Provide the (X, Y) coordinate of the cell's center where the given text is located.  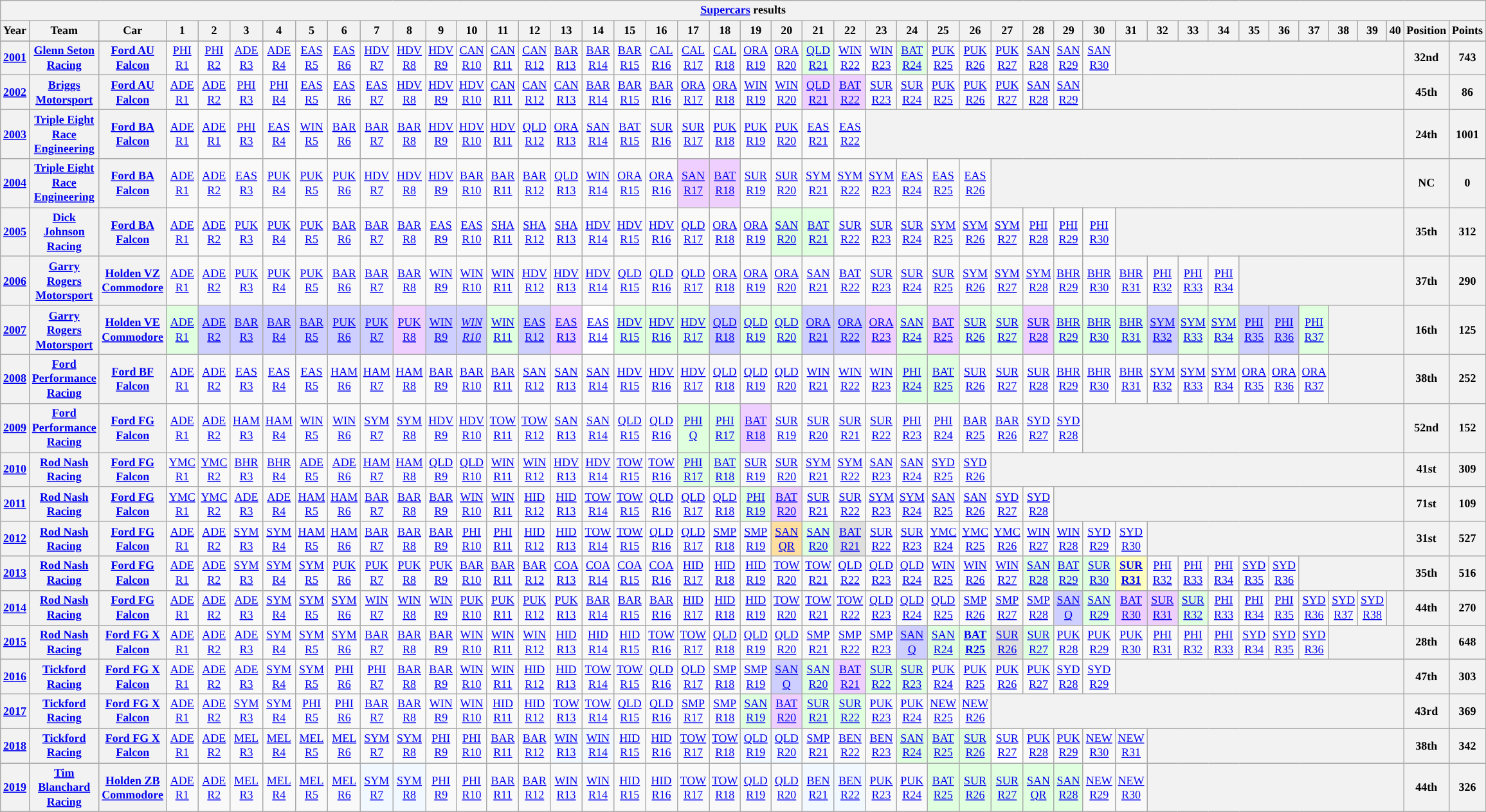
PUKR12 (535, 608)
SANR26 (975, 504)
SHAR12 (535, 232)
31st (1426, 539)
QLDR13 (566, 183)
369 (1467, 711)
2011 (15, 504)
WINR6 (345, 428)
25 (943, 31)
14 (598, 31)
SHAR11 (503, 232)
37 (1314, 31)
NC (1426, 183)
32nd (1426, 58)
21 (818, 31)
Holden ZB Commodore (132, 788)
PUKR9 (441, 573)
BATR29 (1069, 573)
PUKR18 (725, 134)
TOWR22 (850, 608)
WINR7 (377, 608)
2009 (15, 428)
CALR18 (725, 58)
COAR15 (630, 573)
PHIR28 (1038, 232)
2006 (15, 281)
2017 (15, 711)
9 (441, 31)
Year (15, 31)
PHIR30 (1099, 232)
52nd (1426, 428)
36 (1285, 31)
EASR12 (535, 330)
39 (1372, 31)
Dick Johnson Racing (64, 232)
40 (1395, 31)
SMPR28 (1038, 608)
PHIR19 (756, 504)
5 (311, 31)
2012 (15, 539)
8 (409, 31)
SYMR28 (1038, 281)
CANR13 (566, 93)
Position (1426, 31)
2001 (15, 58)
TOWR13 (566, 711)
30 (1099, 31)
WINR25 (943, 573)
PHIQ (693, 428)
COAR13 (566, 573)
SURR32 (1193, 608)
29 (1069, 31)
EASR26 (975, 183)
2003 (15, 134)
20 (787, 31)
Team (64, 31)
7 (377, 31)
2014 (15, 608)
NEWR31 (1131, 746)
71st (1426, 504)
SANR17 (693, 183)
4 (279, 31)
ORAR23 (882, 330)
WINR26 (975, 573)
11 (503, 31)
0 (1467, 183)
2010 (15, 470)
EASR25 (943, 183)
47th (1426, 677)
326 (1467, 788)
2007 (15, 330)
COAR16 (661, 573)
2 (214, 31)
23 (882, 31)
YMCR24 (943, 539)
WINR28 (1069, 539)
86 (1467, 93)
24th (1426, 134)
18 (725, 31)
SANR25 (943, 504)
WINR21 (818, 379)
YMCR26 (1007, 539)
EASR9 (441, 232)
31 (1131, 31)
SYMR24 (912, 504)
PHIR4 (279, 93)
PHIR11 (503, 539)
EASR24 (912, 183)
109 (1467, 504)
QLDR12 (535, 134)
TOWR11 (503, 428)
HIDR14 (598, 642)
TOWR12 (535, 428)
Points (1467, 31)
NEWR29 (1099, 788)
2005 (15, 232)
BARR25 (975, 428)
1001 (1467, 134)
SANR21 (818, 281)
PUKR20 (787, 134)
33 (1193, 31)
SANR12 (535, 379)
BARR4 (279, 330)
38 (1344, 31)
342 (1467, 746)
PUKR13 (566, 608)
6 (345, 31)
37th (1426, 281)
743 (1467, 58)
ORAR16 (661, 183)
SHAR13 (566, 232)
SYDR26 (975, 470)
ORAR17 (693, 93)
ORAR15 (630, 183)
312 (1467, 232)
Tim Blanchard Racing (64, 788)
SURR25 (943, 281)
26 (975, 31)
17 (693, 31)
NEWR26 (975, 711)
BARR3 (247, 330)
SYDR25 (943, 470)
648 (1467, 642)
BENR23 (882, 746)
BARR13 (566, 58)
QLDR25 (943, 608)
PHIR37 (1314, 330)
SURR16 (661, 134)
43rd (1426, 711)
PHIR5 (311, 711)
EASR10 (472, 232)
24 (912, 31)
BATR24 (912, 58)
HIDR11 (503, 711)
28 (1038, 31)
SMPR27 (1007, 608)
PHIR23 (912, 428)
CALR17 (693, 58)
EASR22 (850, 134)
516 (1467, 573)
ORAR22 (850, 330)
CANR10 (472, 58)
28th (1426, 642)
HAMR4 (279, 428)
16 (661, 31)
3 (247, 31)
HDVR11 (503, 134)
ORAR37 (1314, 379)
PUKR10 (472, 608)
41st (1426, 470)
ORAR13 (566, 134)
BATR15 (630, 134)
CALR16 (661, 58)
SYDR37 (1344, 608)
19 (756, 31)
PHIR31 (1163, 642)
BENR21 (818, 788)
BHRR3 (247, 470)
290 (1467, 281)
Ford BF Falcon (132, 379)
BARR26 (1007, 428)
ORAR36 (1285, 379)
ORAR21 (818, 330)
252 (1467, 379)
SURR17 (693, 134)
SYMR25 (943, 232)
PUKR19 (756, 134)
45th (1426, 93)
ORAR35 (1254, 379)
QLDR10 (472, 470)
QLDR22 (850, 573)
270 (1467, 608)
2016 (15, 677)
SANR23 (882, 470)
EASR21 (818, 134)
16th (1426, 330)
527 (1467, 539)
2002 (15, 93)
ADER6 (345, 470)
10 (472, 31)
125 (1467, 330)
PUKR30 (1131, 642)
SYDR34 (1254, 642)
2008 (15, 379)
27 (1007, 31)
Holden VZ Commodore (132, 281)
WINR20 (787, 93)
WINR8 (409, 608)
PHIR7 (377, 677)
SMPR22 (850, 642)
2019 (15, 788)
15 (630, 31)
PHIR1 (182, 58)
12 (535, 31)
ADER5 (311, 470)
BATR30 (1131, 608)
SURR30 (1099, 573)
13 (566, 31)
1 (182, 31)
COAR14 (598, 573)
YMCR25 (975, 539)
EASR7 (377, 93)
2004 (15, 183)
PUKR11 (503, 608)
Car (132, 31)
152 (1467, 428)
HAMR3 (247, 428)
309 (1467, 470)
PHIR29 (1069, 232)
QLDR9 (441, 470)
2013 (15, 573)
Supercars results (743, 10)
35 (1254, 31)
SMPR23 (882, 642)
22 (850, 31)
BARR5 (311, 330)
HDVR12 (535, 281)
2018 (15, 746)
EASR14 (598, 330)
SYDR38 (1372, 608)
SMPR17 (693, 711)
303 (1467, 677)
SYDR30 (1131, 539)
BHRR4 (279, 470)
SANR30 (1099, 58)
32 (1163, 31)
EASR13 (566, 330)
Briggs Motorsport (64, 93)
Glenn Seton Racing (64, 58)
34 (1224, 31)
PHIR36 (1285, 330)
SMPR26 (975, 608)
WINR19 (756, 93)
NEWR25 (943, 711)
PHIR2 (214, 58)
Holden VE Commodore (132, 330)
SANR19 (756, 711)
2015 (15, 642)
